Capture the cell that displays the provided text and extract its [x, y] central coordinate. 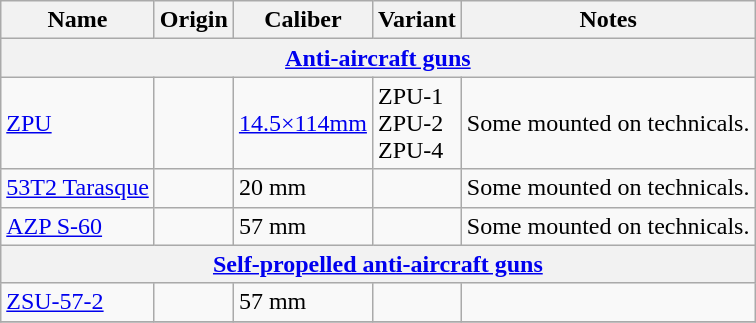
Caliber [302, 20]
Anti-aircraft guns [378, 58]
14.5×114mm [302, 123]
AZP S-60 [78, 226]
Name [78, 20]
ZPU [78, 123]
ZPU-1ZPU-2ZPU-4 [416, 123]
Origin [194, 20]
20 mm [302, 188]
Self-propelled anti-aircraft guns [378, 264]
ZSU-57-2 [78, 302]
Notes [608, 20]
53T2 Tarasque [78, 188]
Variant [416, 20]
